Identify which cell holds the provided text, then report its [x, y] central coordinate. 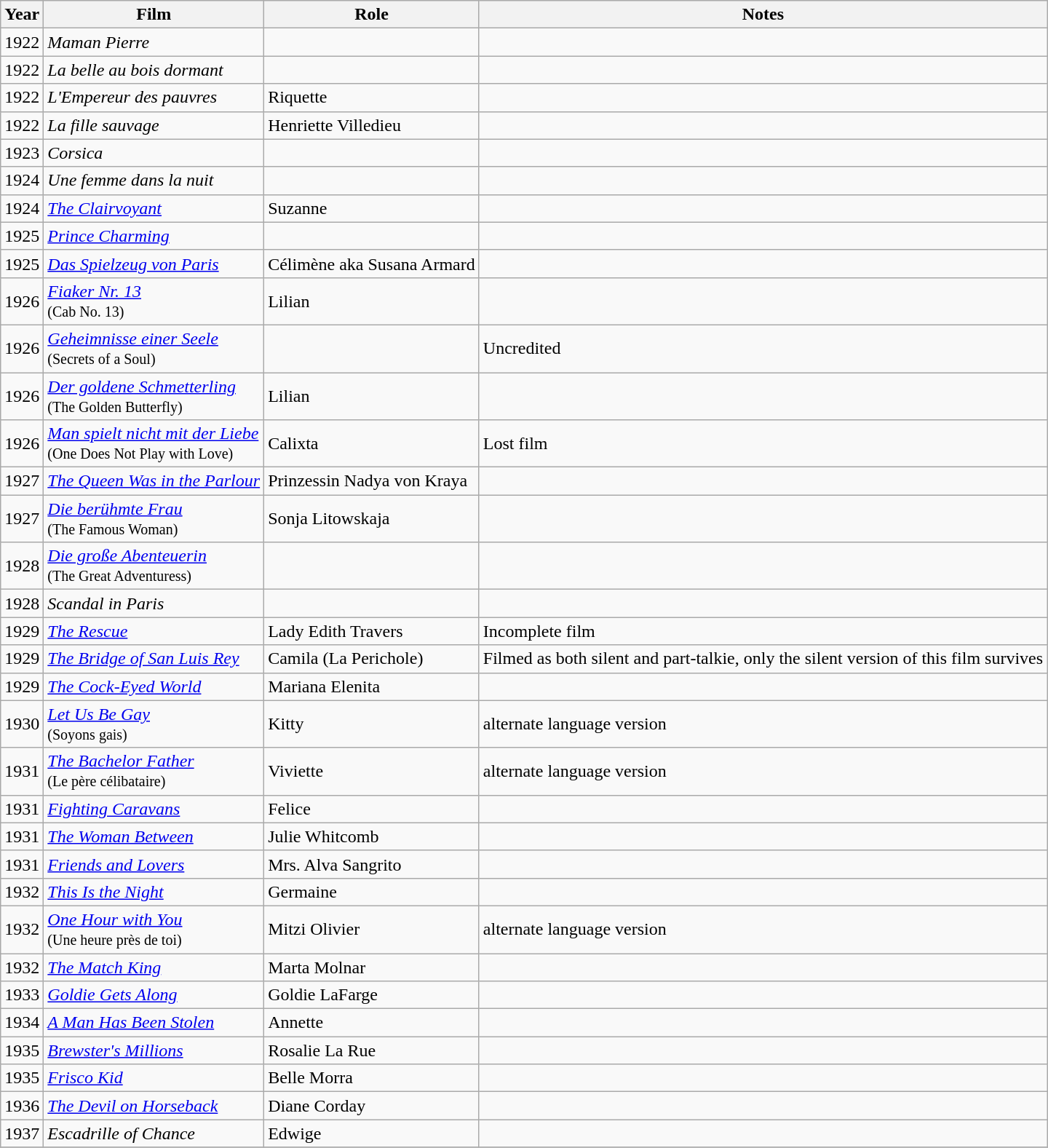
Scandal in Paris [154, 603]
Notes [763, 15]
Julie Whitcomb [372, 836]
Frisco Kid [154, 1078]
Incomplete film [763, 631]
This Is the Night [154, 892]
Die berühmte Frau(The Famous Woman) [154, 518]
Year [22, 15]
La belle au bois dormant [154, 70]
The Devil on Horseback [154, 1106]
Annette [372, 1023]
The Bachelor Father(Le père célibataire) [154, 772]
1923 [22, 153]
Lady Edith Travers [372, 631]
Escadrille of Chance [154, 1133]
La fille sauvage [154, 125]
Geheimnisse einer Seele(Secrets of a Soul) [154, 348]
Das Spielzeug von Paris [154, 264]
Marta Molnar [372, 967]
Felice [372, 809]
Uncredited [763, 348]
Suzanne [372, 208]
Une femme dans la nuit [154, 181]
Mitzi Olivier [372, 929]
Lost film [763, 444]
One Hour with You(Une heure près de toi) [154, 929]
Corsica [154, 153]
The Cock-Eyed World [154, 686]
Rosalie La Rue [372, 1050]
Maman Pierre [154, 42]
The Clairvoyant [154, 208]
Fiaker Nr. 13(Cab No. 13) [154, 301]
1936 [22, 1106]
1934 [22, 1023]
Mrs. Alva Sangrito [372, 864]
The Queen Was in the Parlour [154, 481]
Célimène aka Susana Armard [372, 264]
Mariana Elenita [372, 686]
Viviette [372, 772]
Man spielt nicht mit der Liebe(One Does Not Play with Love) [154, 444]
Film [154, 15]
Prince Charming [154, 236]
Brewster's Millions [154, 1050]
Filmed as both silent and part-talkie, only the silent version of this film survives [763, 659]
The Woman Between [154, 836]
The Rescue [154, 631]
Calixta [372, 444]
Belle Morra [372, 1078]
Kitty [372, 724]
Der goldene Schmetterling(The Golden Butterfly) [154, 396]
Germaine [372, 892]
Let Us Be Gay(Soyons gais) [154, 724]
1930 [22, 724]
L'Empereur des pauvres [154, 98]
Fighting Caravans [154, 809]
Riquette [372, 98]
Camila (La Perichole) [372, 659]
Goldie Gets Along [154, 995]
Diane Corday [372, 1106]
Sonja Litowskaja [372, 518]
Goldie LaFarge [372, 995]
Friends and Lovers [154, 864]
Henriette Villedieu [372, 125]
1937 [22, 1133]
Die große Abenteuerin(The Great Adventuress) [154, 566]
1933 [22, 995]
The Match King [154, 967]
Role [372, 15]
The Bridge of San Luis Rey [154, 659]
Prinzessin Nadya von Kraya [372, 481]
Edwige [372, 1133]
A Man Has Been Stolen [154, 1023]
